Capture the cell that displays the provided text and extract its (x, y) central coordinate. 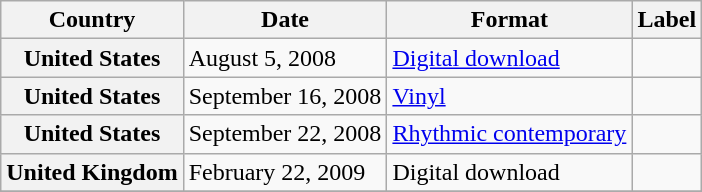
Date (285, 20)
September 22, 2008 (285, 134)
Rhythmic contemporary (510, 134)
Country (92, 20)
August 5, 2008 (285, 58)
Vinyl (510, 96)
Format (510, 20)
September 16, 2008 (285, 96)
Label (667, 20)
United Kingdom (92, 172)
February 22, 2009 (285, 172)
